Determine the [x, y] coordinate at the center of the cell enclosing the given text.  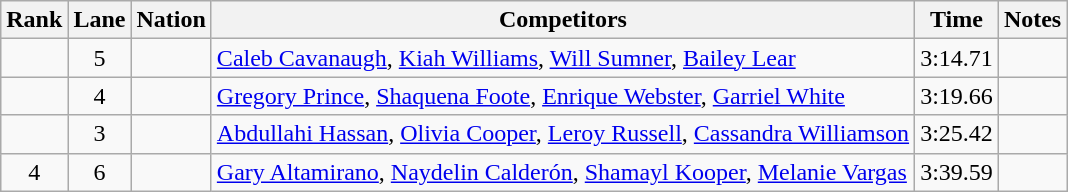
Notes [1032, 20]
Time [957, 20]
3:25.42 [957, 134]
3:19.66 [957, 96]
Gregory Prince, Shaquena Foote, Enrique Webster, Garriel White [562, 96]
3 [100, 134]
Lane [100, 20]
Competitors [562, 20]
Rank [34, 20]
Abdullahi Hassan, Olivia Cooper, Leroy Russell, Cassandra Williamson [562, 134]
Nation [171, 20]
3:14.71 [957, 58]
Caleb Cavanaugh, Kiah Williams, Will Sumner, Bailey Lear [562, 58]
3:39.59 [957, 172]
5 [100, 58]
6 [100, 172]
Gary Altamirano, Naydelin Calderón, Shamayl Kooper, Melanie Vargas [562, 172]
